Locate the cell with the specified text and output its (X, Y) center coordinate. 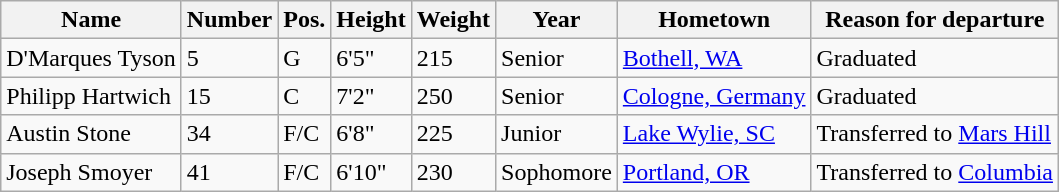
Name (92, 20)
Reason for departure (934, 20)
Bothell, WA (714, 58)
Portland, OR (714, 172)
Lake Wylie, SC (714, 134)
Hometown (714, 20)
Transferred to Columbia (934, 172)
7'2" (371, 96)
250 (453, 96)
Philipp Hartwich (92, 96)
215 (453, 58)
Number (229, 20)
5 (229, 58)
Weight (453, 20)
Transferred to Mars Hill (934, 134)
Sophomore (557, 172)
225 (453, 134)
Austin Stone (92, 134)
15 (229, 96)
Pos. (304, 20)
Joseph Smoyer (92, 172)
6'5" (371, 58)
Year (557, 20)
41 (229, 172)
Cologne, Germany (714, 96)
6'8" (371, 134)
Junior (557, 134)
230 (453, 172)
34 (229, 134)
6'10" (371, 172)
C (304, 96)
D'Marques Tyson (92, 58)
Height (371, 20)
G (304, 58)
